Capture the cell that displays the provided text and extract its (X, Y) central coordinate. 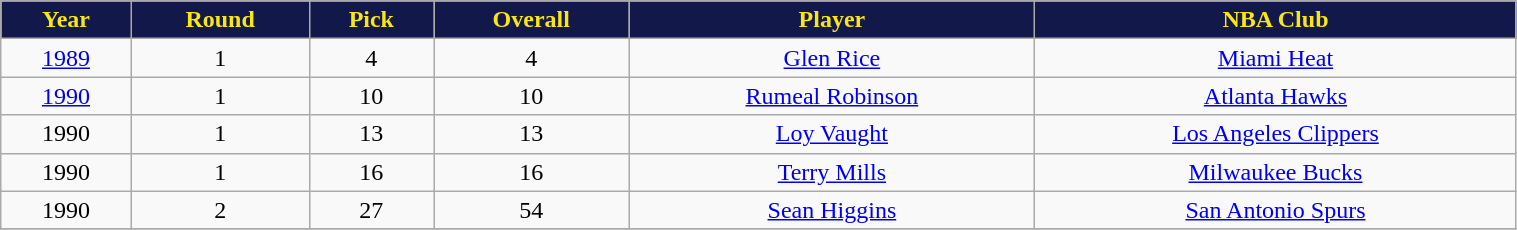
Overall (532, 20)
1989 (66, 58)
Player (832, 20)
Terry Mills (832, 172)
Glen Rice (832, 58)
Loy Vaught (832, 134)
Atlanta Hawks (1276, 96)
Los Angeles Clippers (1276, 134)
Round (220, 20)
Year (66, 20)
54 (532, 210)
NBA Club (1276, 20)
Pick (372, 20)
Sean Higgins (832, 210)
27 (372, 210)
San Antonio Spurs (1276, 210)
Miami Heat (1276, 58)
Milwaukee Bucks (1276, 172)
Rumeal Robinson (832, 96)
2 (220, 210)
